Locate the cell with the specified text and output its (X, Y) center coordinate. 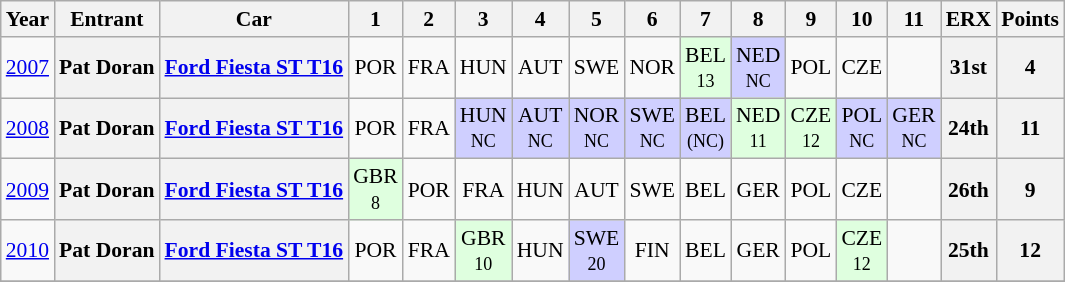
GBR8 (376, 190)
NOR (652, 68)
ERX (969, 19)
SWENC (652, 128)
Points (1030, 19)
AUTNC (540, 128)
7 (706, 19)
8 (758, 19)
24th (969, 128)
Entrant (106, 19)
NED11 (758, 128)
BEL(NC) (706, 128)
12 (1030, 250)
10 (862, 19)
2007 (28, 68)
NEDNC (758, 68)
GBR10 (484, 250)
2008 (28, 128)
FIN (652, 250)
5 (597, 19)
Year (28, 19)
NORNC (597, 128)
GERNC (914, 128)
POLNC (862, 128)
2 (429, 19)
1 (376, 19)
26th (969, 190)
BEL13 (706, 68)
31st (969, 68)
2009 (28, 190)
6 (652, 19)
SWE20 (597, 250)
HUNNC (484, 128)
2010 (28, 250)
25th (969, 250)
Car (254, 19)
3 (484, 19)
